Detect which cell encompasses the target text, then output its [x, y] center coordinate. 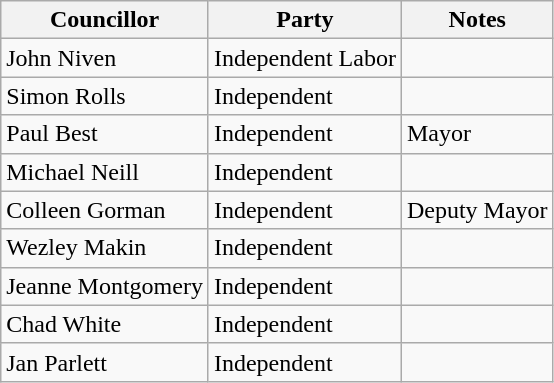
Jan Parlett [105, 362]
Wezley Makin [105, 248]
Independent Labor [304, 58]
Party [304, 20]
Notes [477, 20]
Simon Rolls [105, 96]
Deputy Mayor [477, 210]
John Niven [105, 58]
Mayor [477, 134]
Councillor [105, 20]
Colleen Gorman [105, 210]
Jeanne Montgomery [105, 286]
Michael Neill [105, 172]
Chad White [105, 324]
Paul Best [105, 134]
